Identify which cell holds the provided text, then report its [X, Y] central coordinate. 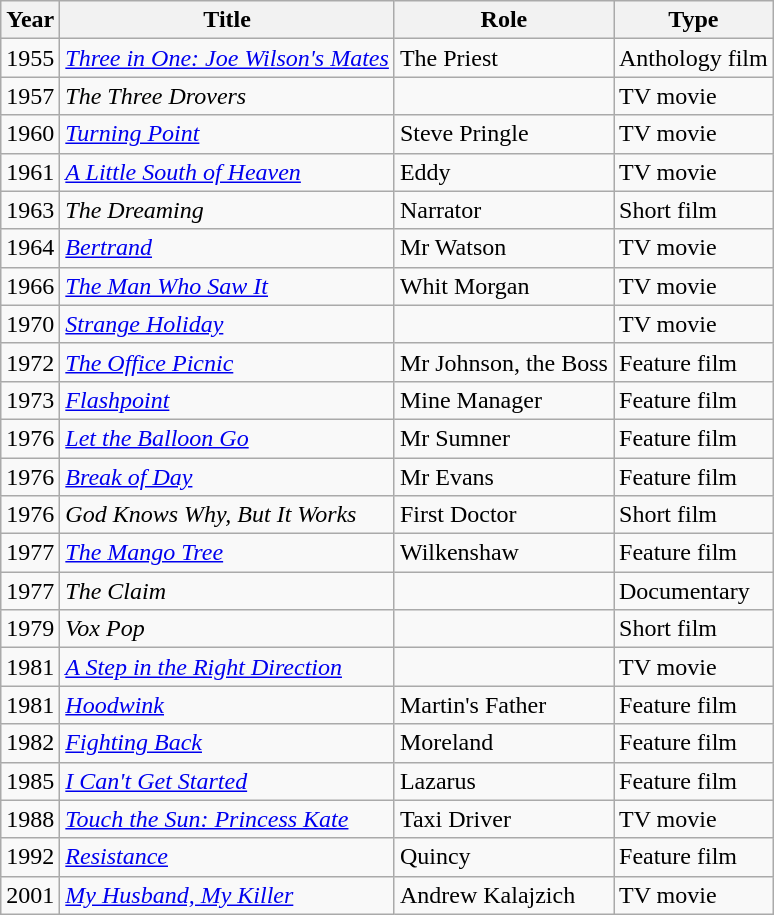
The Mango Tree [228, 553]
1988 [30, 819]
Narrator [504, 210]
Bertrand [228, 248]
The Priest [504, 58]
Steve Pringle [504, 134]
Lazarus [504, 781]
1970 [30, 324]
Strange Holiday [228, 324]
God Knows Why, But It Works [228, 515]
Moreland [504, 743]
I Can't Get Started [228, 781]
Type [694, 20]
Resistance [228, 857]
Hoodwink [228, 705]
Whit Morgan [504, 286]
2001 [30, 895]
Anthology film [694, 58]
Year [30, 20]
The Three Drovers [228, 96]
Vox Pop [228, 629]
1961 [30, 172]
Turning Point [228, 134]
The Man Who Saw It [228, 286]
1966 [30, 286]
1963 [30, 210]
1955 [30, 58]
Fighting Back [228, 743]
Mine Manager [504, 400]
1992 [30, 857]
Title [228, 20]
Three in One: Joe Wilson's Mates [228, 58]
Mr Johnson, the Boss [504, 362]
Let the Balloon Go [228, 438]
The Office Picnic [228, 362]
Mr Sumner [504, 438]
1960 [30, 134]
Flashpoint [228, 400]
1982 [30, 743]
Role [504, 20]
Martin's Father [504, 705]
1973 [30, 400]
Documentary [694, 591]
1964 [30, 248]
The Dreaming [228, 210]
1979 [30, 629]
Break of Day [228, 477]
First Doctor [504, 515]
The Claim [228, 591]
Andrew Kalajzich [504, 895]
A Little South of Heaven [228, 172]
Quincy [504, 857]
Mr Evans [504, 477]
Mr Watson [504, 248]
Eddy [504, 172]
My Husband, My Killer [228, 895]
1972 [30, 362]
A Step in the Right Direction [228, 667]
Touch the Sun: Princess Kate [228, 819]
Taxi Driver [504, 819]
1985 [30, 781]
Wilkenshaw [504, 553]
1957 [30, 96]
